Return the [x, y] coordinate for the center point of the cell that contains the specified text.  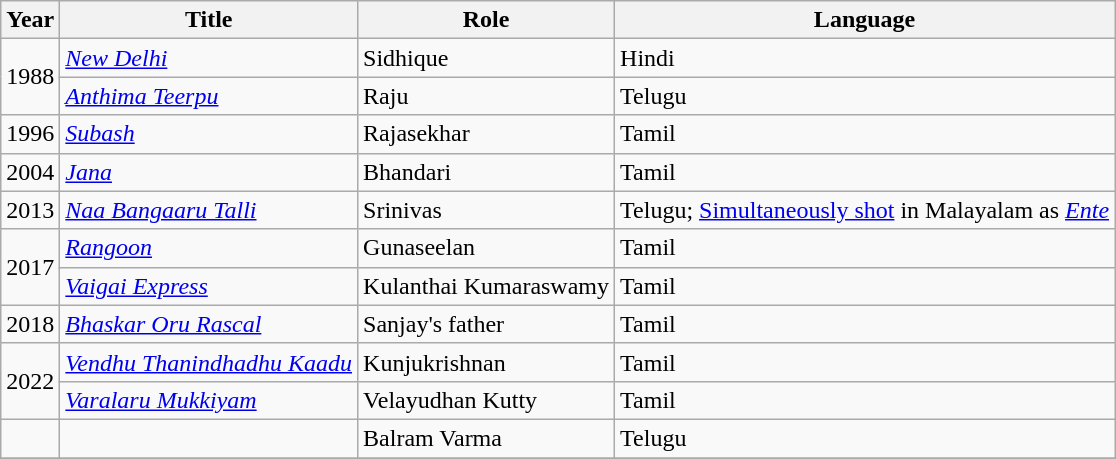
2022 [30, 381]
Gunaseelan [486, 248]
Varalaru Mukkiyam [209, 400]
Jana [209, 172]
New Delhi [209, 58]
Language [865, 20]
Bhaskar Oru Rascal [209, 324]
Hindi [865, 58]
2004 [30, 172]
Title [209, 20]
Raju [486, 96]
Subash [209, 134]
Naa Bangaaru Talli [209, 210]
Role [486, 20]
Sidhique [486, 58]
2017 [30, 267]
Vendhu Thanindhadhu Kaadu [209, 362]
1996 [30, 134]
Srinivas [486, 210]
Bhandari [486, 172]
Year [30, 20]
Velayudhan Kutty [486, 400]
2013 [30, 210]
Balram Varma [486, 438]
Anthima Teerpu [209, 96]
Telugu; Simultaneously shot in Malayalam as Ente [865, 210]
2018 [30, 324]
Sanjay's father [486, 324]
Rajasekhar [486, 134]
Kunjukrishnan [486, 362]
1988 [30, 77]
Vaigai Express [209, 286]
Rangoon [209, 248]
Kulanthai Kumaraswamy [486, 286]
